Locate the cell with the specified text and output its (x, y) center coordinate. 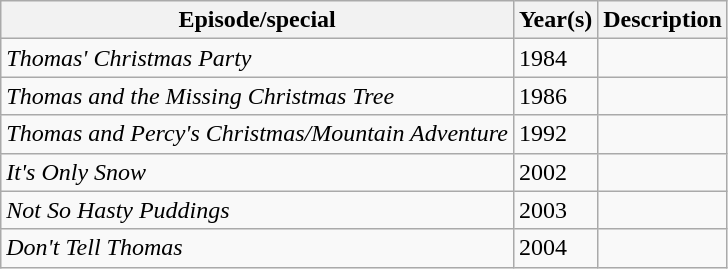
1986 (555, 96)
2002 (555, 172)
Description (663, 20)
Thomas and Percy's Christmas/Mountain Adventure (258, 134)
2003 (555, 210)
Thomas and the Missing Christmas Tree (258, 96)
Not So Hasty Puddings (258, 210)
Year(s) (555, 20)
1984 (555, 58)
Don't Tell Thomas (258, 248)
Episode/special (258, 20)
2004 (555, 248)
Thomas' Christmas Party (258, 58)
1992 (555, 134)
It's Only Snow (258, 172)
